Pinpoint the cell where the given text exists, returning its (X, Y) midpoint coordinate. 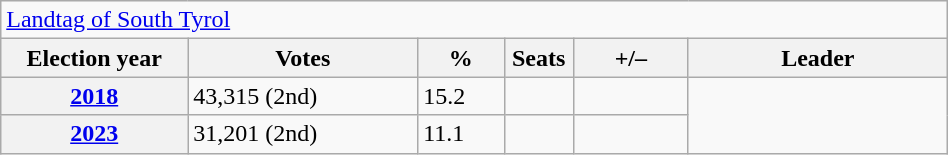
15.2 (461, 96)
Leader (818, 58)
Seats (538, 58)
Votes (303, 58)
2023 (94, 134)
2018 (94, 96)
Landtag of South Tyrol (474, 20)
+/– (630, 58)
43,315 (2nd) (303, 96)
11.1 (461, 134)
Election year (94, 58)
% (461, 58)
31,201 (2nd) (303, 134)
